Identify which cell holds the provided text, then report its (X, Y) central coordinate. 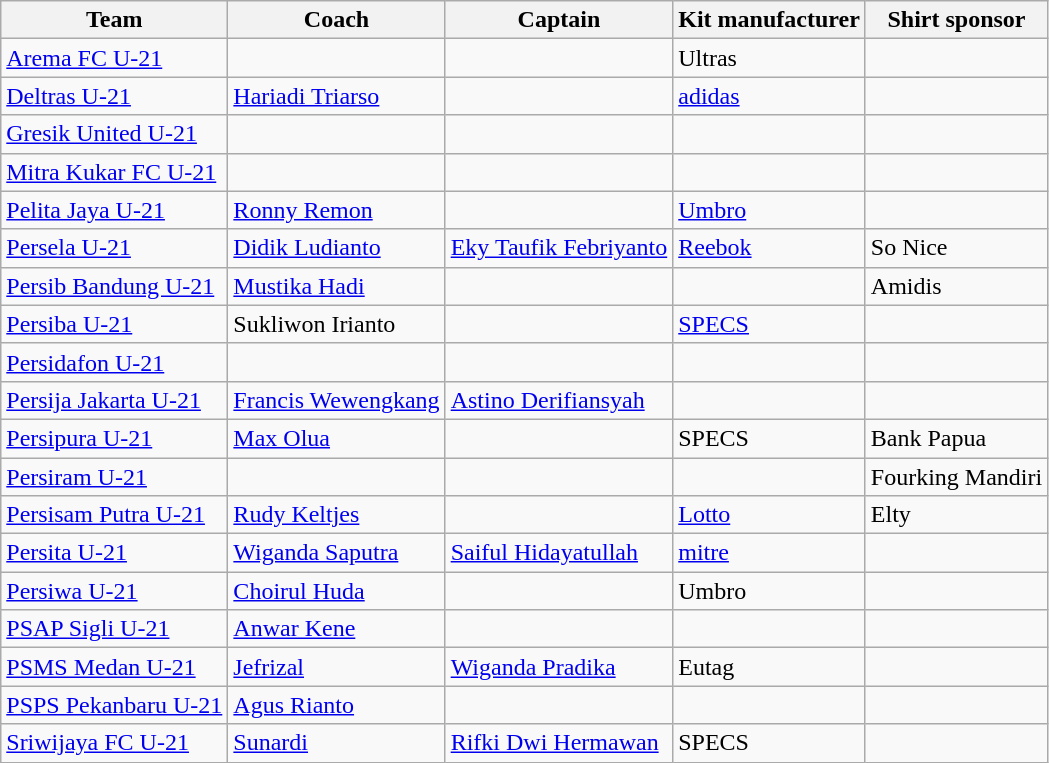
adidas (770, 96)
Deltras U-21 (114, 96)
mitre (770, 553)
Mitra Kukar FC U-21 (114, 172)
Persisam Putra U-21 (114, 515)
Persiram U-21 (114, 477)
Reebok (770, 248)
Fourking Mandiri (956, 477)
Persita U-21 (114, 553)
So Nice (956, 248)
Shirt sponsor (956, 20)
PSMS Medan U-21 (114, 667)
Team (114, 20)
Persidafon U-21 (114, 362)
Wiganda Saputra (336, 553)
Anwar Kene (336, 629)
Persib Bandung U-21 (114, 286)
Gresik United U-21 (114, 134)
Hariadi Triarso (336, 96)
Rifki Dwi Hermawan (559, 743)
Persiwa U-21 (114, 591)
Elty (956, 515)
Pelita Jaya U-21 (114, 210)
Sriwijaya FC U-21 (114, 743)
Rudy Keltjes (336, 515)
Persela U-21 (114, 248)
Saiful Hidayatullah (559, 553)
Choirul Huda (336, 591)
Sunardi (336, 743)
PSAP Sigli U-21 (114, 629)
Ronny Remon (336, 210)
Captain (559, 20)
Amidis (956, 286)
Max Olua (336, 438)
Eky Taufik Febriyanto (559, 248)
Didik Ludianto (336, 248)
Kit manufacturer (770, 20)
Francis Wewengkang (336, 400)
Persija Jakarta U-21 (114, 400)
Agus Rianto (336, 705)
Arema FC U-21 (114, 58)
Persiba U-21 (114, 324)
Mustika Hadi (336, 286)
Eutag (770, 667)
Ultras (770, 58)
Persipura U-21 (114, 438)
PSPS Pekanbaru U-21 (114, 705)
Jefrizal (336, 667)
Bank Papua (956, 438)
Lotto (770, 515)
Astino Derifiansyah (559, 400)
Coach (336, 20)
Sukliwon Irianto (336, 324)
Wiganda Pradika (559, 667)
